Output the (x, y) coordinate of the center of the cell containing the given text.  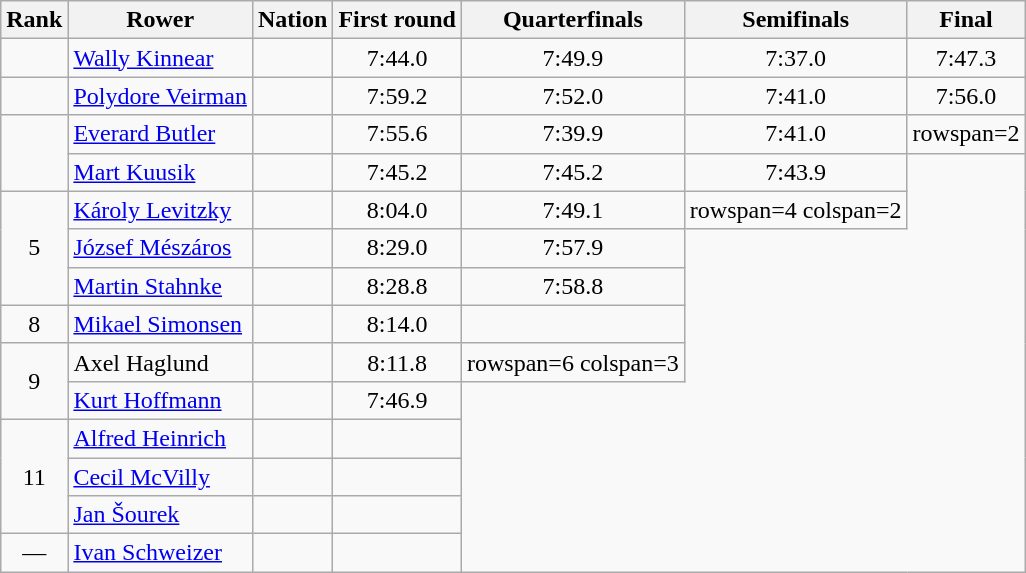
Final (966, 20)
József Mészáros (160, 248)
Polydore Veirman (160, 96)
Jan Šourek (160, 515)
Martin Stahnke (160, 286)
8:11.8 (398, 362)
7:43.9 (796, 172)
8 (34, 324)
7:57.9 (574, 248)
7:47.3 (966, 58)
Alfred Heinrich (160, 438)
9 (34, 381)
Nation (292, 20)
7:55.6 (398, 134)
Rower (160, 20)
Wally Kinnear (160, 58)
7:37.0 (796, 58)
Semifinals (796, 20)
Ivan Schweizer (160, 553)
8:28.8 (398, 286)
7:59.2 (398, 96)
7:58.8 (574, 286)
Mikael Simonsen (160, 324)
First round (398, 20)
5 (34, 248)
Axel Haglund (160, 362)
8:14.0 (398, 324)
7:49.1 (574, 210)
7:39.9 (574, 134)
rowspan=2 (966, 134)
Károly Levitzky (160, 210)
Mart Kuusik (160, 172)
Rank (34, 20)
11 (34, 476)
Quarterfinals (574, 20)
7:49.9 (574, 58)
7:46.9 (398, 400)
7:44.0 (398, 58)
— (34, 553)
rowspan=4 colspan=2 (796, 210)
8:29.0 (398, 248)
Kurt Hoffmann (160, 400)
Cecil McVilly (160, 477)
Everard Butler (160, 134)
8:04.0 (398, 210)
rowspan=6 colspan=3 (574, 362)
7:52.0 (574, 96)
7:56.0 (966, 96)
